From the cell containing the given text, extract its center point as (X, Y) coordinate. 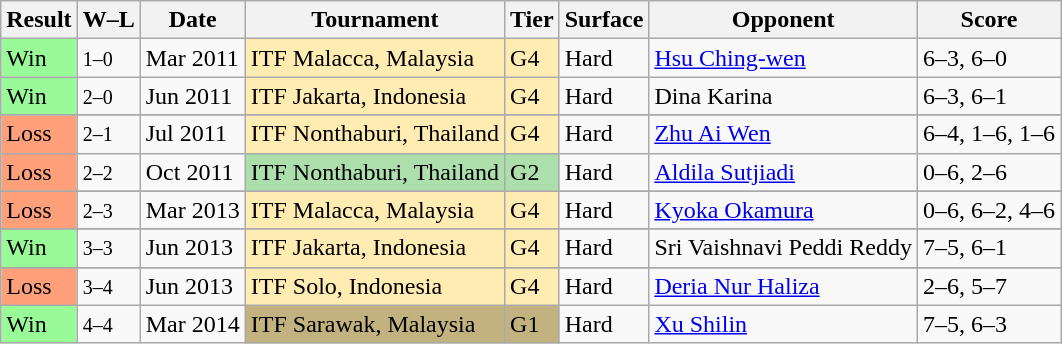
7–5, 6–1 (988, 248)
Deria Nur Haliza (784, 286)
Result (39, 20)
3–3 (108, 248)
2–0 (108, 96)
Mar 2011 (192, 58)
Jun 2011 (192, 96)
0–6, 6–2, 4–6 (988, 210)
Hsu Ching-wen (784, 58)
G2 (532, 172)
G1 (532, 324)
Dina Karina (784, 96)
2–1 (108, 134)
ITF Solo, Indonesia (374, 286)
1–0 (108, 58)
Oct 2011 (192, 172)
0–6, 2–6 (988, 172)
ITF Sarawak, Malaysia (374, 324)
4–4 (108, 324)
Tier (532, 20)
Tournament (374, 20)
Surface (604, 20)
Xu Shilin (784, 324)
Score (988, 20)
Kyoka Okamura (784, 210)
Mar 2013 (192, 210)
2–2 (108, 172)
Opponent (784, 20)
Zhu Ai Wen (784, 134)
Mar 2014 (192, 324)
Aldila Sutjiadi (784, 172)
Jul 2011 (192, 134)
Sri Vaishnavi Peddi Reddy (784, 248)
6–3, 6–1 (988, 96)
2–6, 5–7 (988, 286)
W–L (108, 20)
6–4, 1–6, 1–6 (988, 134)
7–5, 6–3 (988, 324)
3–4 (108, 286)
Date (192, 20)
6–3, 6–0 (988, 58)
2–3 (108, 210)
